Scan for the cell matching the given text and deliver its [x, y] coordinate at center. 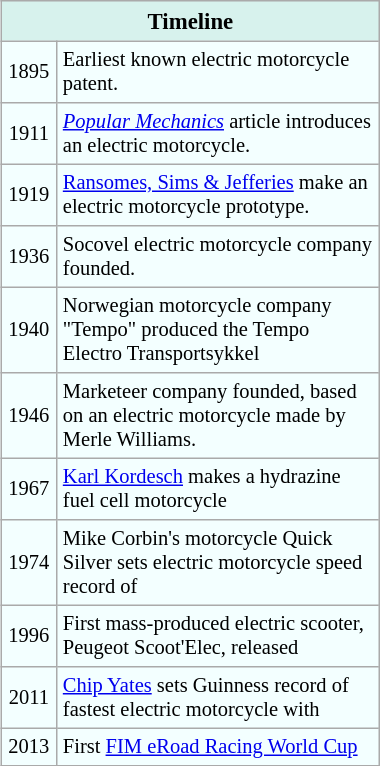
1974 [30, 562]
Ransomes, Sims & Jefferies make an electric motorcycle prototype. [218, 195]
1996 [30, 636]
Earliest known electric motorcycle patent. [218, 72]
1946 [30, 415]
2011 [30, 697]
Timeline [191, 20]
1895 [30, 72]
1911 [30, 133]
1919 [30, 195]
1936 [30, 256]
2013 [30, 747]
Mike Corbin's motorcycle Quick Silver sets electric motorcycle speed record of [218, 562]
First FIM eRoad Racing World Cup [218, 747]
Popular Mechanics article introduces an electric motorcycle. [218, 133]
Karl Kordesch makes a hydrazine fuel cell motorcycle [218, 489]
Marketeer company founded, based on an electric motorcycle made by Merle Williams. [218, 415]
Norwegian motorcycle company "Tempo" produced the Tempo Electro Transportsykkel [218, 330]
First mass-produced electric scooter, Peugeot Scoot'Elec, released [218, 636]
1967 [30, 489]
Chip Yates sets Guinness record of fastest electric motorcycle with [218, 697]
Socovel electric motorcycle company founded. [218, 256]
1940 [30, 330]
